Capture the cell that displays the provided text and extract its [X, Y] central coordinate. 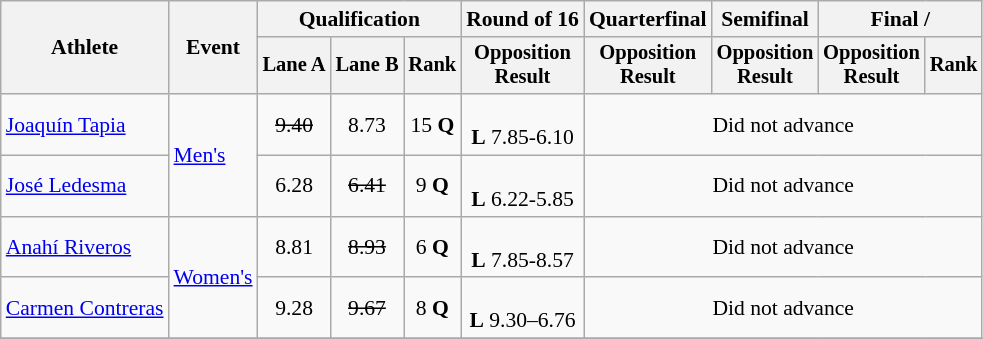
José Ledesma [85, 186]
Quarterfinal [648, 19]
Qualification [360, 19]
Joaquín Tapia [85, 124]
Final / [900, 19]
8.93 [368, 248]
Women's [214, 278]
9.28 [294, 308]
8 Q [433, 308]
Lane B [368, 66]
L 9.30–6.76 [522, 308]
6 Q [433, 248]
9 Q [433, 186]
Lane A [294, 66]
Athlete [85, 48]
Men's [214, 155]
Carmen Contreras [85, 308]
9.40 [294, 124]
6.41 [368, 186]
L 6.22-5.85 [522, 186]
L 7.85-8.57 [522, 248]
Event [214, 48]
Semifinal [766, 19]
9.67 [368, 308]
6.28 [294, 186]
Anahí Riveros [85, 248]
Round of 16 [522, 19]
8.81 [294, 248]
8.73 [368, 124]
L 7.85-6.10 [522, 124]
15 Q [433, 124]
